Identify which cell holds the provided text, then report its (x, y) central coordinate. 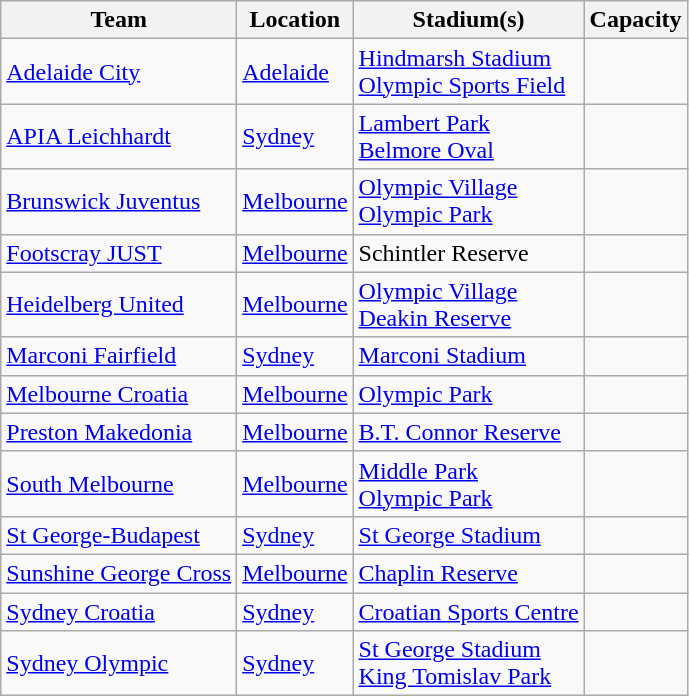
Croatian Sports Centre (468, 611)
Hindmarsh StadiumOlympic Sports Field (468, 72)
Team (119, 20)
Marconi Fairfield (119, 356)
APIA Leichhardt (119, 136)
Capacity (636, 20)
Chaplin Reserve (468, 573)
B.T. Connor Reserve (468, 432)
Adelaide City (119, 72)
Middle ParkOlympic Park (468, 484)
Sydney Olympic (119, 664)
Melbourne Croatia (119, 394)
Schintler Reserve (468, 253)
Heidelberg United (119, 304)
St George StadiumKing Tomislav Park (468, 664)
Olympic VillageOlympic Park (468, 202)
South Melbourne (119, 484)
Sydney Croatia (119, 611)
Adelaide (295, 72)
Marconi Stadium (468, 356)
Lambert ParkBelmore Oval (468, 136)
St George-Budapest (119, 535)
Brunswick Juventus (119, 202)
Location (295, 20)
St George Stadium (468, 535)
Stadium(s) (468, 20)
Preston Makedonia (119, 432)
Footscray JUST (119, 253)
Olympic VillageDeakin Reserve (468, 304)
Olympic Park (468, 394)
Sunshine George Cross (119, 573)
